Pinpoint the cell where the given text exists, returning its [X, Y] midpoint coordinate. 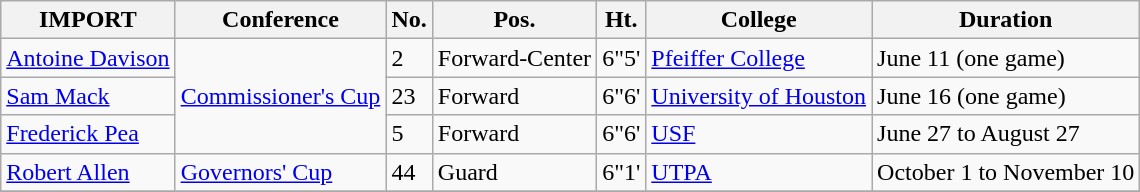
June 16 (one game) [1006, 96]
June 27 to August 27 [1006, 134]
6"5' [622, 58]
October 1 to November 10 [1006, 172]
Forward-Center [514, 58]
Frederick Pea [88, 134]
Sam Mack [88, 96]
No. [409, 20]
College [759, 20]
Ht. [622, 20]
2 [409, 58]
Pos. [514, 20]
Robert Allen [88, 172]
5 [409, 134]
23 [409, 96]
IMPORT [88, 20]
Guard [514, 172]
USF [759, 134]
University of Houston [759, 96]
Pfeiffer College [759, 58]
Antoine Davison [88, 58]
UTPA [759, 172]
June 11 (one game) [1006, 58]
44 [409, 172]
Conference [280, 20]
Governors' Cup [280, 172]
6"1' [622, 172]
Commissioner's Cup [280, 96]
Duration [1006, 20]
